Return [x, y] of the center of cell containing provided text 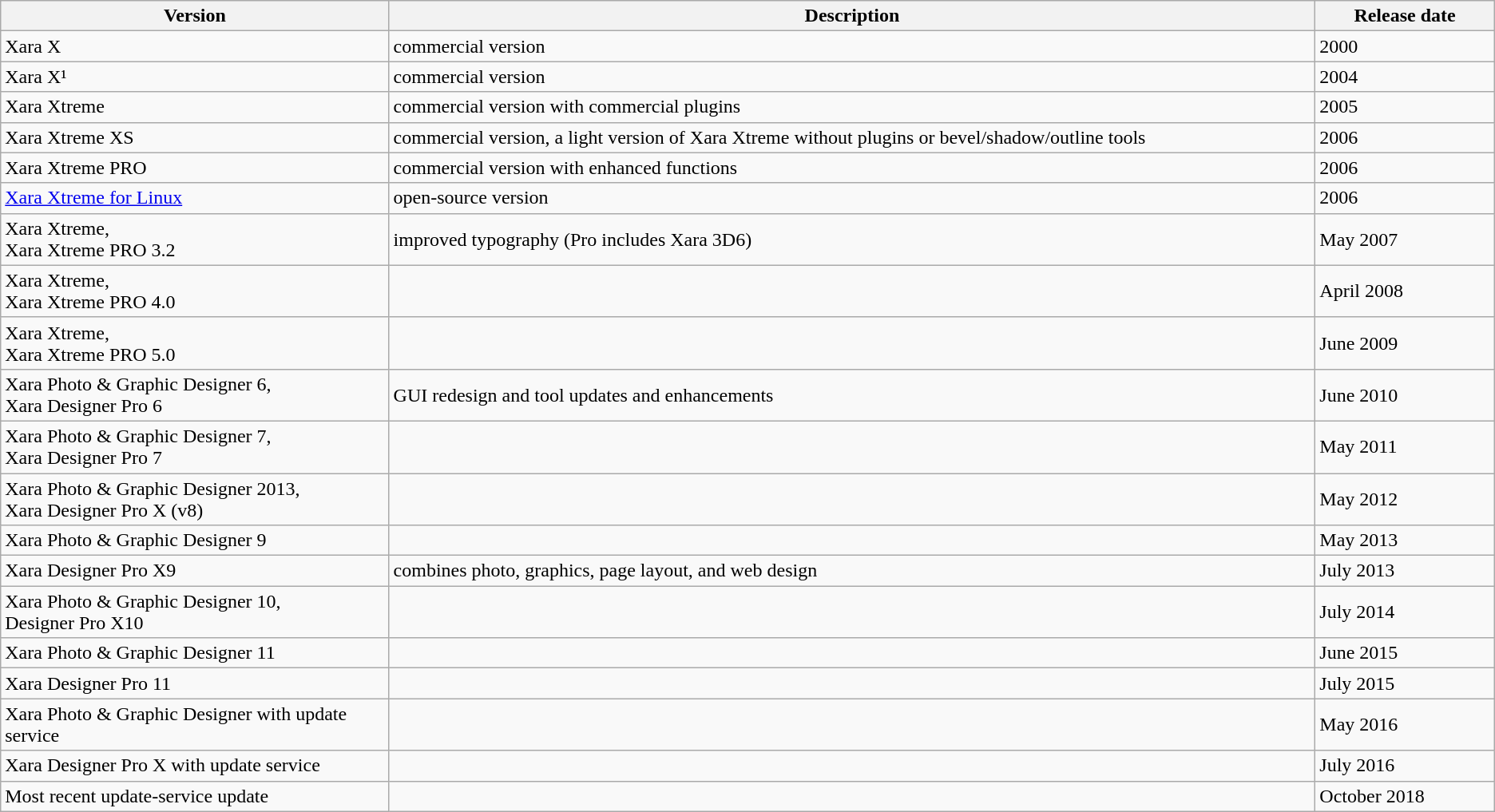
Xara Photo & Graphic Designer 11 [195, 653]
Xara Xtreme,Xara Xtreme PRO 5.0 [195, 343]
Xara Xtreme PRO [195, 168]
July 2014 [1405, 612]
improved typography (Pro includes Xara 3D6) [852, 240]
Xara Photo & Graphic Designer with update service [195, 725]
2005 [1405, 107]
May 2007 [1405, 240]
Xara Designer Pro X9 [195, 571]
Xara Photo & Graphic Designer 6,Xara Designer Pro 6 [195, 394]
GUI redesign and tool updates and enhancements [852, 394]
May 2012 [1405, 498]
2004 [1405, 77]
open-source version [852, 198]
May 2013 [1405, 541]
commercial version with enhanced functions [852, 168]
Xara Photo & Graphic Designer 2013,Xara Designer Pro X (v8) [195, 498]
July 2013 [1405, 571]
June 2009 [1405, 343]
October 2018 [1405, 796]
Release date [1405, 16]
Xara Xtreme,Xara Xtreme PRO 4.0 [195, 291]
Description [852, 16]
Xara Photo & Graphic Designer 7,Xara Designer Pro 7 [195, 447]
Xara Designer Pro X with update service [195, 766]
Xara Photo & Graphic Designer 9 [195, 541]
Xara Xtreme XS [195, 137]
Xara X [195, 46]
2000 [1405, 46]
July 2016 [1405, 766]
May 2011 [1405, 447]
commercial version, a light version of Xara Xtreme without plugins or bevel/shadow/outline tools [852, 137]
Most recent update-service update [195, 796]
commercial version with commercial plugins [852, 107]
July 2015 [1405, 683]
May 2016 [1405, 725]
Xara Xtreme,Xara Xtreme PRO 3.2 [195, 240]
combines photo, graphics, page layout, and web design [852, 571]
Version [195, 16]
Xara Photo & Graphic Designer 10,Designer Pro X10 [195, 612]
Xara X¹ [195, 77]
June 2010 [1405, 394]
Xara Xtreme [195, 107]
April 2008 [1405, 291]
June 2015 [1405, 653]
Xara Xtreme for Linux [195, 198]
Xara Designer Pro 11 [195, 683]
